Provide the [X, Y] coordinate of the cell's center where the given text is located.  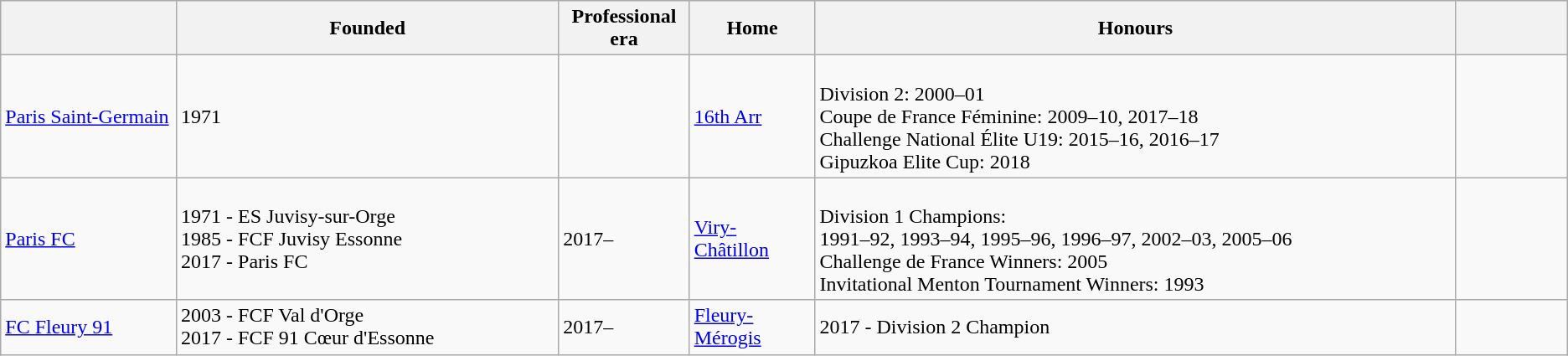
1971 [368, 116]
Fleury-Mérogis [752, 327]
Paris Saint-Germain [89, 116]
1971 - ES Juvisy-sur-Orge 1985 - FCF Juvisy Essonne 2017 - Paris FC [368, 239]
2017 - Division 2 Champion [1136, 327]
Honours [1136, 28]
16th Arr [752, 116]
Viry-Châtillon [752, 239]
Division 2: 2000–01 Coupe de France Féminine: 2009–10, 2017–18 Challenge National Élite U19: 2015–16, 2016–17 Gipuzkoa Elite Cup: 2018 [1136, 116]
Paris FC [89, 239]
Home [752, 28]
FC Fleury 91 [89, 327]
2003 - FCF Val d'Orge 2017 - FCF 91 Cœur d'Essonne [368, 327]
Founded [368, 28]
Professionalera [624, 28]
